Identify which cell holds the provided text, then report its (x, y) central coordinate. 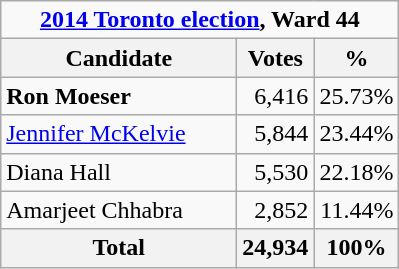
2014 Toronto election, Ward 44 (200, 20)
100% (356, 248)
11.44% (356, 210)
Candidate (119, 58)
6,416 (276, 96)
% (356, 58)
Jennifer McKelvie (119, 134)
5,530 (276, 172)
Total (119, 248)
23.44% (356, 134)
Ron Moeser (119, 96)
2,852 (276, 210)
Diana Hall (119, 172)
5,844 (276, 134)
25.73% (356, 96)
Votes (276, 58)
22.18% (356, 172)
Amarjeet Chhabra (119, 210)
24,934 (276, 248)
